Search for the cell housing the specified text and yield its [x, y] center coordinate. 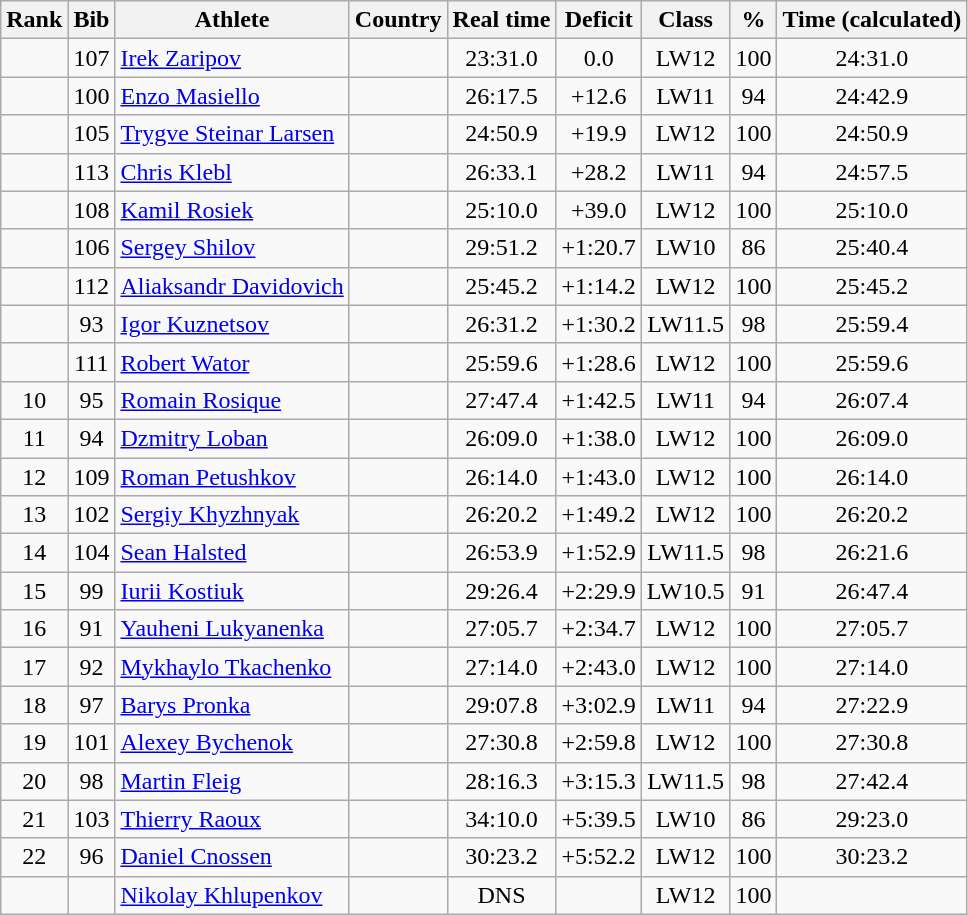
+1:49.2 [598, 515]
97 [92, 705]
Daniel Cnossen [232, 857]
27:47.4 [502, 400]
17 [34, 667]
Aliaksandr Davidovich [232, 286]
Rank [34, 20]
11 [34, 438]
113 [92, 172]
92 [92, 667]
26:33.1 [502, 172]
Alexey Bychenok [232, 743]
+12.6 [598, 96]
DNS [502, 895]
Yauheni Lukyanenka [232, 629]
+2:43.0 [598, 667]
106 [92, 248]
29:07.8 [502, 705]
Trygve Steinar Larsen [232, 134]
96 [92, 857]
27:42.4 [872, 781]
20 [34, 781]
+2:34.7 [598, 629]
Country [398, 20]
19 [34, 743]
+2:29.9 [598, 591]
+1:52.9 [598, 553]
10 [34, 400]
0.0 [598, 58]
Time (calculated) [872, 20]
26:17.5 [502, 96]
Real time [502, 20]
+19.9 [598, 134]
22 [34, 857]
% [754, 20]
Irek Zaripov [232, 58]
Sergey Shilov [232, 248]
112 [92, 286]
25:59.4 [872, 324]
26:31.2 [502, 324]
+3:02.9 [598, 705]
Thierry Raoux [232, 819]
Kamil Rosiek [232, 210]
26:47.4 [872, 591]
26:53.9 [502, 553]
Martin Fleig [232, 781]
16 [34, 629]
+1:14.2 [598, 286]
24:57.5 [872, 172]
104 [92, 553]
101 [92, 743]
26:21.6 [872, 553]
+1:43.0 [598, 477]
Mykhaylo Tkachenko [232, 667]
+3:15.3 [598, 781]
24:42.9 [872, 96]
Sean Halsted [232, 553]
93 [92, 324]
Nikolay Khlupenkov [232, 895]
27:22.9 [872, 705]
15 [34, 591]
105 [92, 134]
111 [92, 362]
23:31.0 [502, 58]
109 [92, 477]
28:16.3 [502, 781]
34:10.0 [502, 819]
Athlete [232, 20]
Enzo Masiello [232, 96]
24:31.0 [872, 58]
95 [92, 400]
102 [92, 515]
+1:38.0 [598, 438]
Barys Pronka [232, 705]
+1:30.2 [598, 324]
107 [92, 58]
+5:52.2 [598, 857]
99 [92, 591]
108 [92, 210]
29:51.2 [502, 248]
Chris Klebl [232, 172]
Robert Wator [232, 362]
+1:42.5 [598, 400]
26:07.4 [872, 400]
Sergiy Khyzhnyak [232, 515]
+28.2 [598, 172]
Igor Kuznetsov [232, 324]
25:40.4 [872, 248]
Romain Rosique [232, 400]
103 [92, 819]
Roman Petushkov [232, 477]
29:23.0 [872, 819]
Bib [92, 20]
+2:59.8 [598, 743]
+1:28.6 [598, 362]
18 [34, 705]
+5:39.5 [598, 819]
+39.0 [598, 210]
14 [34, 553]
29:26.4 [502, 591]
12 [34, 477]
Iurii Kostiuk [232, 591]
13 [34, 515]
21 [34, 819]
Deficit [598, 20]
Class [686, 20]
LW10.5 [686, 591]
+1:20.7 [598, 248]
Dzmitry Loban [232, 438]
